For the text-containing cell, return its midpoint in (x, y) coordinate format. 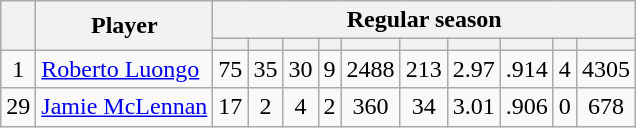
0 (564, 107)
75 (230, 69)
Jamie McLennan (124, 107)
.914 (526, 69)
.906 (526, 107)
29 (18, 107)
35 (266, 69)
1 (18, 69)
Roberto Luongo (124, 69)
3.01 (474, 107)
2.97 (474, 69)
Player (124, 26)
30 (300, 69)
Regular season (424, 20)
34 (424, 107)
360 (370, 107)
17 (230, 107)
678 (606, 107)
4305 (606, 69)
2488 (370, 69)
213 (424, 69)
9 (330, 69)
